Detect which cell encompasses the target text, then output its [X, Y] center coordinate. 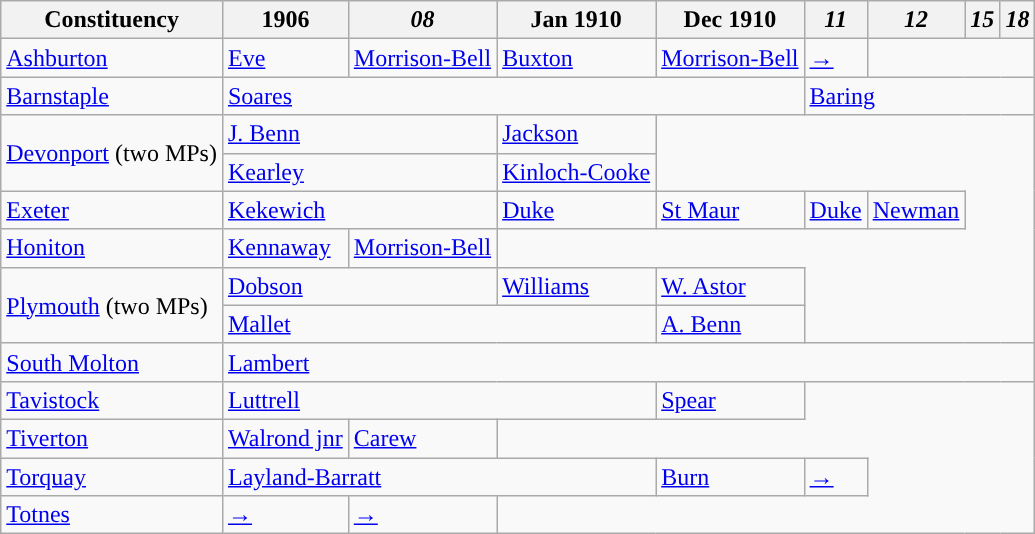
A. Benn [730, 324]
1906 [285, 20]
Layland-Barratt [438, 477]
Honiton [112, 248]
Carew [422, 438]
Luttrell [438, 400]
Burn [730, 477]
Kennaway [285, 248]
Tavistock [112, 400]
08 [422, 20]
Soares [513, 96]
Dobson [359, 286]
Baring [920, 96]
Kinloch-Cooke [576, 172]
Jackson [576, 134]
Walrond jnr [285, 438]
Newman [916, 210]
18 [1018, 20]
Spear [730, 400]
South Molton [112, 362]
Lambert [628, 362]
Eve [285, 58]
Torquay [112, 477]
Williams [576, 286]
Constituency [112, 20]
Totnes [112, 515]
J. Benn [359, 134]
Plymouth (two MPs) [112, 305]
W. Astor [730, 286]
11 [836, 20]
Barnstaple [112, 96]
Dec 1910 [730, 20]
12 [916, 20]
Kekewich [359, 210]
St Maur [730, 210]
Kearley [359, 172]
Devonport (two MPs) [112, 153]
Ashburton [112, 58]
15 [982, 20]
Exeter [112, 210]
Mallet [438, 324]
Buxton [576, 58]
Jan 1910 [576, 20]
Tiverton [112, 438]
